Scan for the cell matching the given text and deliver its [x, y] coordinate at center. 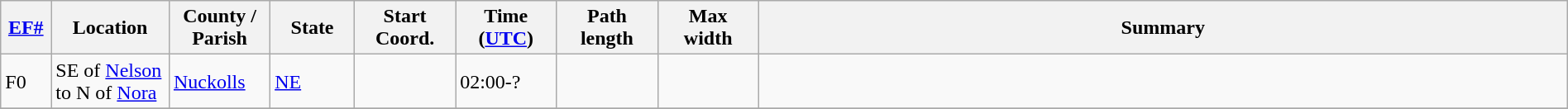
Location [111, 28]
NE [313, 81]
F0 [26, 81]
SE of Nelson to N of Nora [111, 81]
02:00-? [506, 81]
EF# [26, 28]
Time (UTC) [506, 28]
Nuckolls [219, 81]
State [313, 28]
Start Coord. [404, 28]
Path length [607, 28]
Summary [1163, 28]
Max width [708, 28]
County / Parish [219, 28]
